Provide the (x, y) coordinate of the cell's center where the given text is located.  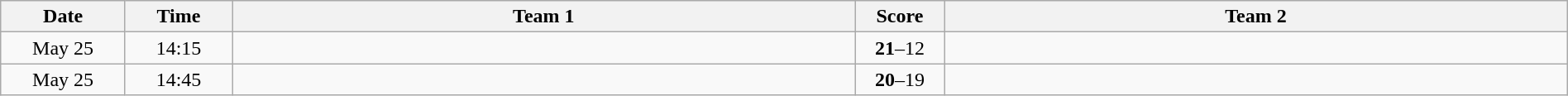
20–19 (900, 79)
Team 2 (1256, 17)
14:15 (179, 48)
Date (63, 17)
Score (900, 17)
21–12 (900, 48)
Time (179, 17)
Team 1 (544, 17)
14:45 (179, 79)
